Find where the given text appears and provide that cell's center as (X, Y) coordinate. 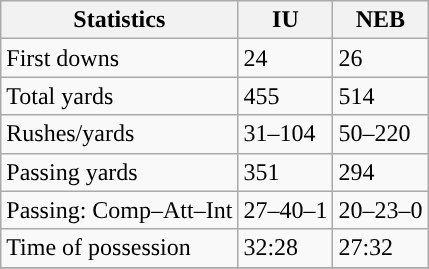
50–220 (380, 134)
20–23–0 (380, 210)
32:28 (286, 248)
Statistics (120, 20)
26 (380, 58)
First downs (120, 58)
455 (286, 96)
351 (286, 172)
Passing: Comp–Att–Int (120, 210)
27–40–1 (286, 210)
514 (380, 96)
31–104 (286, 134)
Passing yards (120, 172)
NEB (380, 20)
Time of possession (120, 248)
294 (380, 172)
Rushes/yards (120, 134)
IU (286, 20)
Total yards (120, 96)
24 (286, 58)
27:32 (380, 248)
